Locate the cell with the specified text and output its [x, y] center coordinate. 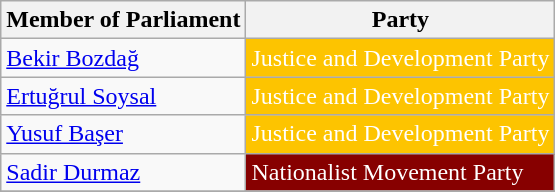
Bekir Bozdağ [124, 58]
Yusuf Başer [124, 134]
Member of Parliament [124, 20]
Nationalist Movement Party [400, 172]
Ertuğrul Soysal [124, 96]
Sadir Durmaz [124, 172]
Party [400, 20]
